Provide the [x, y] coordinate of the cell's center where the given text is located.  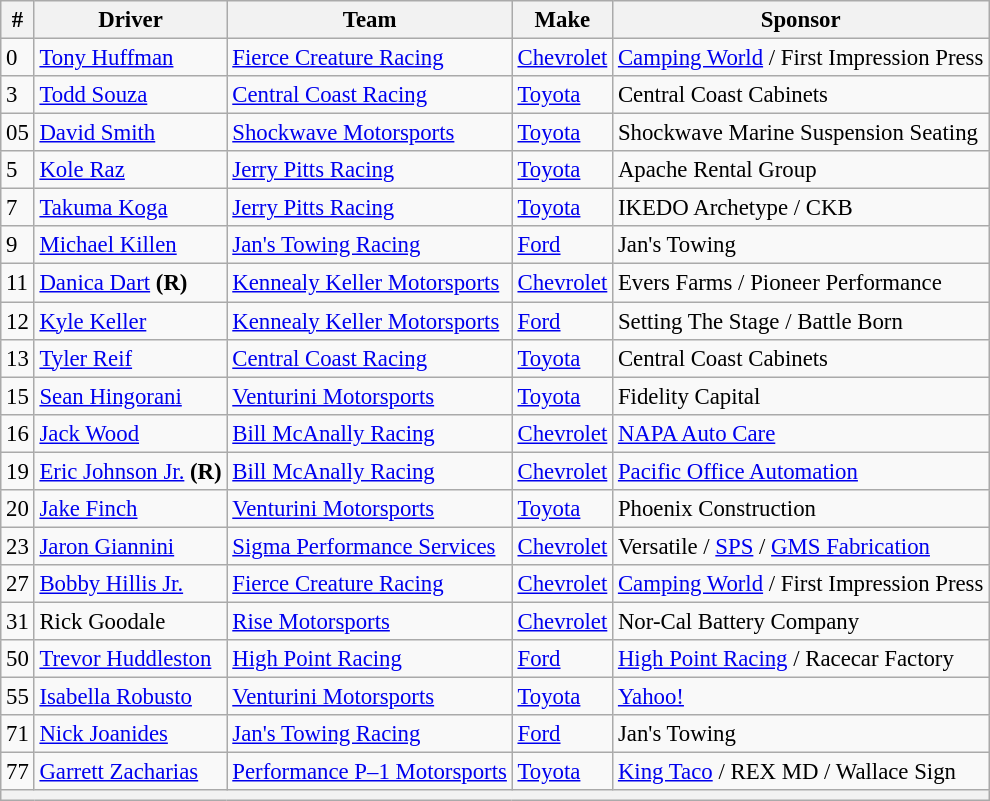
13 [18, 358]
Shockwave Marine Suspension Seating [801, 133]
12 [18, 321]
Bobby Hillis Jr. [130, 584]
Trevor Huddleston [130, 659]
Michael Killen [130, 245]
27 [18, 584]
0 [18, 58]
19 [18, 471]
Eric Johnson Jr. (R) [130, 471]
Setting The Stage / Battle Born [801, 321]
23 [18, 546]
Kyle Keller [130, 321]
Team [370, 20]
Driver [130, 20]
5 [18, 170]
Nick Joanides [130, 734]
77 [18, 772]
High Point Racing [370, 659]
11 [18, 283]
Todd Souza [130, 95]
Fidelity Capital [801, 396]
Jack Wood [130, 433]
Performance P–1 Motorsports [370, 772]
71 [18, 734]
High Point Racing / Racecar Factory [801, 659]
Evers Farms / Pioneer Performance [801, 283]
16 [18, 433]
15 [18, 396]
David Smith [130, 133]
King Taco / REX MD / Wallace Sign [801, 772]
Danica Dart (R) [130, 283]
05 [18, 133]
Shockwave Motorsports [370, 133]
Make [562, 20]
Rick Goodale [130, 621]
Tyler Reif [130, 358]
Apache Rental Group [801, 170]
Phoenix Construction [801, 509]
3 [18, 95]
Kole Raz [130, 170]
Tony Huffman [130, 58]
Isabella Robusto [130, 697]
Jaron Giannini [130, 546]
Versatile / SPS / GMS Fabrication [801, 546]
Yahoo! [801, 697]
Rise Motorsports [370, 621]
IKEDO Archetype / CKB [801, 208]
Jake Finch [130, 509]
31 [18, 621]
Garrett Zacharias [130, 772]
9 [18, 245]
Nor-Cal Battery Company [801, 621]
Pacific Office Automation [801, 471]
Takuma Koga [130, 208]
Sigma Performance Services [370, 546]
50 [18, 659]
Sean Hingorani [130, 396]
20 [18, 509]
# [18, 20]
NAPA Auto Care [801, 433]
7 [18, 208]
55 [18, 697]
Sponsor [801, 20]
